Capture the cell that displays the provided text and extract its (x, y) central coordinate. 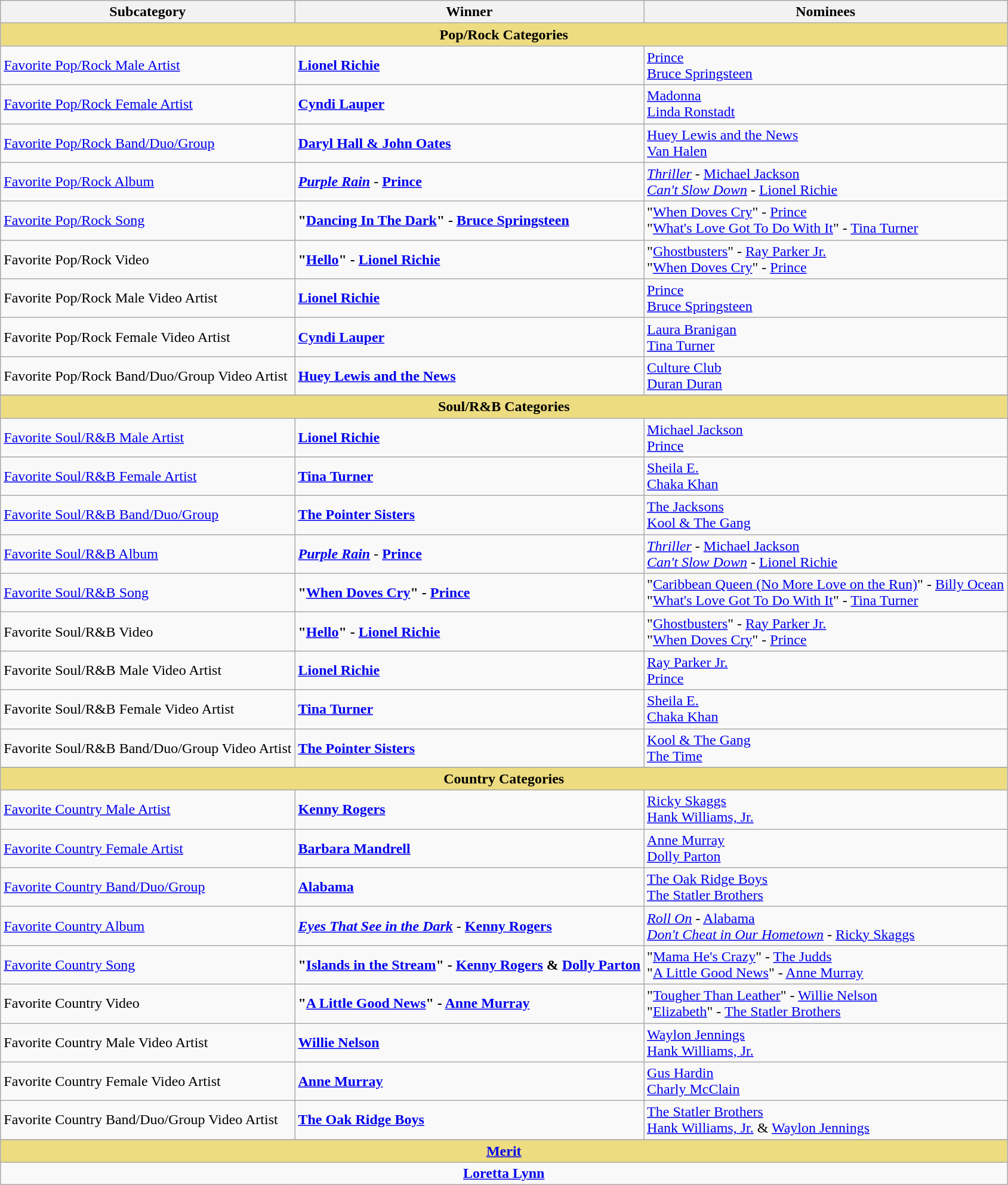
Country Categories (504, 779)
Favorite Pop/Rock Band/Duo/Group (148, 143)
Favorite Soul/R&B Female Video Artist (148, 709)
Roll On - Alabama Don't Cheat in Our Hometown - Ricky Skaggs (826, 926)
Favorite Country Female Video Artist (148, 1081)
Huey Lewis and the News Van Halen (826, 143)
Alabama (469, 887)
Ricky Skaggs Hank Williams, Jr. (826, 809)
Waylon Jennings Hank Williams, Jr. (826, 1042)
"Islands in the Stream" - Kenny Rogers & Dolly Parton (469, 964)
"When Doves Cry" - Prince "What's Love Got To Do With It" - Tina Turner (826, 221)
Favorite Soul/R&B Male Artist (148, 437)
Favorite Pop/Rock Video (148, 259)
Loretta Lynn (504, 1174)
Kool & The Gang The Time (826, 748)
Subcategory (148, 12)
Favorite Pop/Rock Band/Duo/Group Video Artist (148, 376)
The Oak Ridge Boys (469, 1121)
Willie Nelson (469, 1042)
Eyes That See in the Dark - Kenny Rogers (469, 926)
Favorite Pop/Rock Song (148, 221)
Favorite Soul/R&B Album (148, 554)
Favorite Pop/Rock Male Artist (148, 66)
Favorite Country Band/Duo/Group (148, 887)
"Caribbean Queen (No More Love on the Run)" - Billy Ocean "What's Love Got To Do With It" - Tina Turner (826, 593)
Laura Branigan Tina Turner (826, 337)
Soul/R&B Categories (504, 406)
Culture Club Duran Duran (826, 376)
Nominees (826, 12)
Favorite Soul/R&B Song (148, 593)
The Jacksons Kool & The Gang (826, 516)
"A Little Good News" - Anne Murray (469, 1004)
Ray Parker Jr. Prince (826, 671)
Kenny Rogers (469, 809)
Favorite Soul/R&B Male Video Artist (148, 671)
Favorite Pop/Rock Female Video Artist (148, 337)
Favorite Soul/R&B Band/Duo/Group (148, 516)
"Tougher Than Leather" - Willie Nelson "Elizabeth" - The Statler Brothers (826, 1004)
Favorite Country Female Artist (148, 848)
"When Doves Cry" - Prince (469, 593)
Winner (469, 12)
The Statler Brothers Hank Williams, Jr. & Waylon Jennings (826, 1121)
Favorite Country Male Artist (148, 809)
Gus Hardin Charly McClain (826, 1081)
Favorite Soul/R&B Female Artist (148, 476)
Favorite Country Album (148, 926)
Daryl Hall & John Oates (469, 143)
Michael Jackson Prince (826, 437)
Favorite Pop/Rock Male Video Artist (148, 298)
Favorite Country Band/Duo/Group Video Artist (148, 1121)
Favorite Soul/R&B Video (148, 631)
Favorite Pop/Rock Female Artist (148, 104)
Favorite Soul/R&B Band/Duo/Group Video Artist (148, 748)
Huey Lewis and the News (469, 376)
The Oak Ridge Boys The Statler Brothers (826, 887)
Anne Murray Dolly Parton (826, 848)
Favorite Pop/Rock Album (148, 181)
"Mama He's Crazy" - The Judds "A Little Good News" - Anne Murray (826, 964)
Favorite Country Song (148, 964)
"Dancing In The Dark" - Bruce Springsteen (469, 221)
Pop/Rock Categories (504, 35)
Favorite Country Male Video Artist (148, 1042)
Favorite Country Video (148, 1004)
Madonna Linda Ronstadt (826, 104)
Anne Murray (469, 1081)
Barbara Mandrell (469, 848)
Merit (504, 1151)
